Output the (X, Y) coordinate of the center of the cell containing the given text.  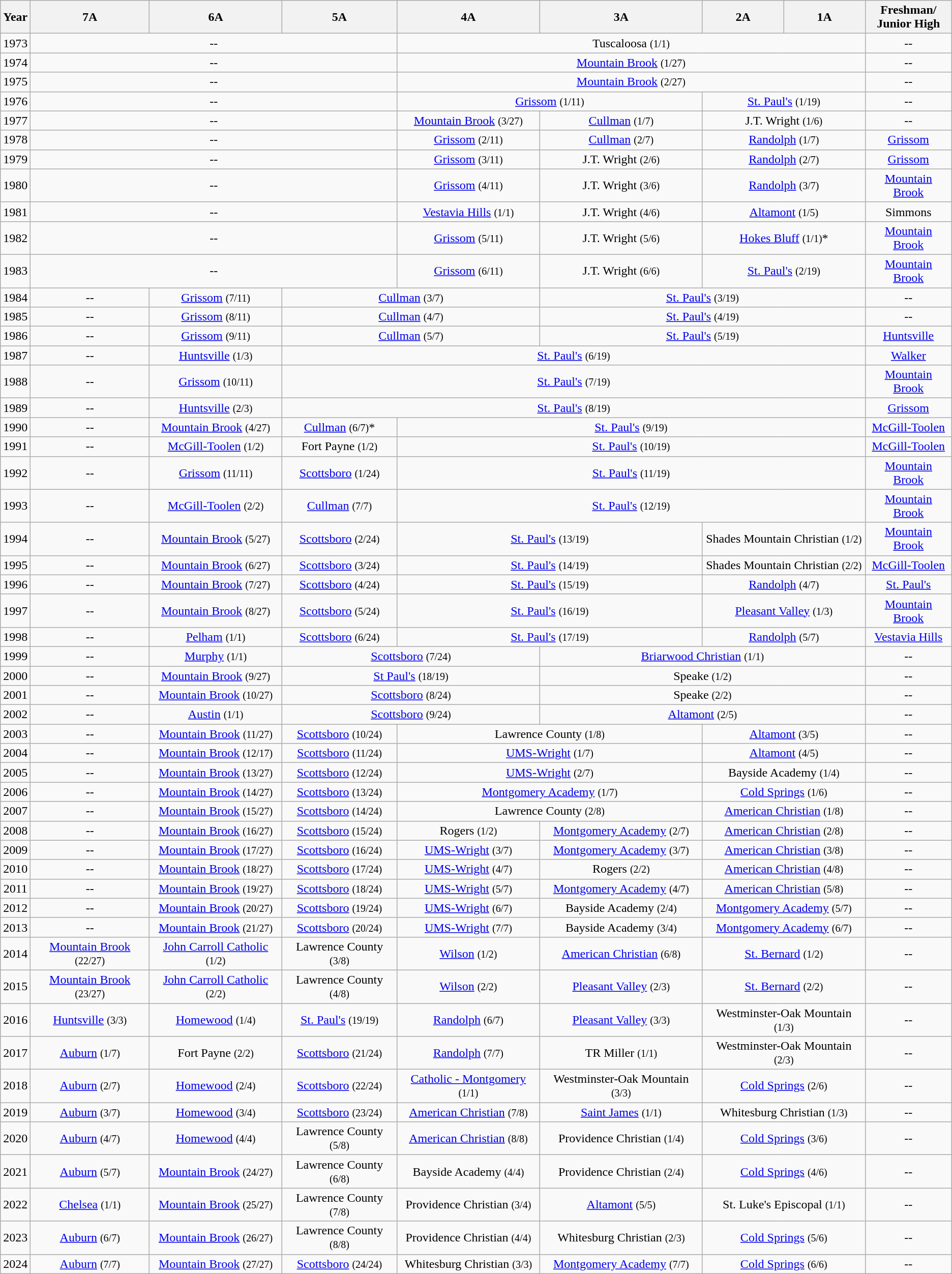
St. Paul's (19/19) (340, 1019)
Lawrence County (7/8) (340, 1204)
3A (621, 17)
Providence Christian (4/4) (468, 1238)
Pleasant Valley (2/3) (621, 987)
Briarwood Christian (1/1) (702, 656)
Mountain Brook (23/27) (90, 987)
Mountain Brook (16/27) (216, 831)
American Christian (7/8) (468, 1112)
Cold Springs (1/6) (784, 792)
St. Paul's (3/19) (702, 298)
St. Paul's (17/19) (549, 637)
Whitesburg Christian (2/3) (621, 1238)
1987 (15, 355)
1975 (15, 82)
2006 (15, 792)
Grissom (11/11) (216, 473)
Mountain Brook (17/27) (216, 850)
St. Paul's (1/19) (784, 101)
Scottsboro (22/24) (340, 1086)
2011 (15, 888)
Scottsboro (11/24) (340, 753)
Auburn (3/7) (90, 1112)
Speake (2/2) (702, 695)
Mountain Brook (25/27) (216, 1204)
6A (216, 17)
Murphy (1/1) (216, 656)
Speake (1/2) (702, 676)
Altamont (4/5) (784, 753)
Lawrence County (8/8) (340, 1238)
UMS-Wright (1/7) (549, 753)
1973 (15, 43)
Montgomery Academy (5/7) (784, 908)
4A (468, 17)
2017 (15, 1053)
Scottsboro (3/24) (340, 565)
Rogers (2/2) (621, 869)
Mountain Brook (12/17) (216, 753)
Mountain Brook (1/27) (631, 63)
Auburn (5/7) (90, 1172)
7A (90, 17)
1986 (15, 336)
Montgomery Academy (2/7) (621, 831)
American Christian (8/8) (468, 1138)
Pleasant Valley (3/3) (621, 1019)
1995 (15, 565)
Hokes Bluff (1/1)* (784, 238)
Altamont (1/5) (784, 212)
Scottsboro (18/24) (340, 888)
Homewood (1/4) (216, 1019)
Walker (908, 355)
2018 (15, 1086)
Cold Springs (6/6) (784, 1264)
2A (743, 17)
Montgomery Academy (3/7) (621, 850)
Mountain Brook (21/27) (216, 927)
American Christian (2/8) (784, 831)
Grissom (7/11) (216, 298)
Cullman (6/7)* (340, 427)
Mountain Brook (26/27) (216, 1238)
St. Bernard (2/2) (784, 987)
Lawrence County (2/8) (549, 811)
Mountain Brook (3/27) (468, 121)
Mountain Brook (9/27) (216, 676)
Bayside Academy (4/4) (468, 1172)
Wilson (2/2) (468, 987)
Mountain Brook (15/27) (216, 811)
Mountain Brook (19/27) (216, 888)
Scottsboro (17/24) (340, 869)
1991 (15, 447)
Auburn (1/7) (90, 1053)
Scottsboro (23/24) (340, 1112)
2020 (15, 1138)
Cullman (3/7) (411, 298)
UMS-Wright (7/7) (468, 927)
Scottsboro (7/24) (411, 656)
UMS-Wright (5/7) (468, 888)
St. Paul's (13/19) (549, 539)
Cullman (7/7) (340, 506)
Montgomery Academy (1/7) (549, 792)
Providence Christian (2/4) (621, 1172)
Randolph (2/7) (784, 159)
Wilson (1/2) (468, 953)
Westminster-Oak Mountain (2/3) (784, 1053)
1994 (15, 539)
Scottsboro (13/24) (340, 792)
St. Paul's (2/19) (784, 271)
1990 (15, 427)
2012 (15, 908)
Lawrence County (6/8) (340, 1172)
St. Paul's (10/19) (631, 447)
Bayside Academy (3/4) (621, 927)
UMS-Wright (6/7) (468, 908)
1996 (15, 584)
St. Paul's (8/19) (574, 408)
St. Paul's (11/19) (631, 473)
J.T. Wright (1/6) (784, 121)
Mountain Brook (22/27) (90, 953)
5A (340, 17)
Scottsboro (19/24) (340, 908)
1979 (15, 159)
1984 (15, 298)
1998 (15, 637)
Year (15, 17)
Shades Mountain Christian (2/2) (784, 565)
Mountain Brook (4/27) (216, 427)
Vestavia Hills (1/1) (468, 212)
Saint James (1/1) (621, 1112)
1992 (15, 473)
St Paul's (18/19) (411, 676)
1974 (15, 63)
Auburn (2/7) (90, 1086)
Scottsboro (5/24) (340, 610)
Mountain Brook (11/27) (216, 734)
Homewood (2/4) (216, 1086)
Homewood (4/4) (216, 1138)
Simmons (908, 212)
Scottsboro (9/24) (411, 715)
1985 (15, 317)
2024 (15, 1264)
St. Paul's (15/19) (549, 584)
1981 (15, 212)
Mountain Brook (6/27) (216, 565)
Freshman/Junior High (908, 17)
Grissom (8/11) (216, 317)
1982 (15, 238)
1993 (15, 506)
Pleasant Valley (1/3) (784, 610)
Mountain Brook (13/27) (216, 773)
Scottsboro (21/24) (340, 1053)
J.T. Wright (6/6) (621, 271)
2004 (15, 753)
Scottsboro (6/24) (340, 637)
St. Paul's (6/19) (574, 355)
Scottsboro (24/24) (340, 1264)
Grissom (4/11) (468, 185)
Cullman (2/7) (621, 140)
American Christian (6/8) (621, 953)
Tuscaloosa (1/1) (631, 43)
Providence Christian (3/4) (468, 1204)
Scottsboro (10/24) (340, 734)
Homewood (3/4) (216, 1112)
American Christian (4/8) (784, 869)
1999 (15, 656)
Austin (1/1) (216, 715)
2019 (15, 1112)
Bayside Academy (2/4) (621, 908)
Auburn (4/7) (90, 1138)
John Carroll Catholic (2/2) (216, 987)
Altamont (2/5) (702, 715)
UMS-Wright (4/7) (468, 869)
Montgomery Academy (7/7) (621, 1264)
Mountain Brook (7/27) (216, 584)
McGill-Toolen (1/2) (216, 447)
1988 (15, 381)
Grissom (3/11) (468, 159)
Lawrence County (4/8) (340, 987)
Cold Springs (3/6) (784, 1138)
2009 (15, 850)
Providence Christian (1/4) (621, 1138)
Whitesburg Christian (1/3) (784, 1112)
2015 (15, 987)
Altamont (3/5) (784, 734)
Chelsea (1/1) (90, 1204)
St. Paul's (4/19) (702, 317)
1976 (15, 101)
2007 (15, 811)
John Carroll Catholic (1/2) (216, 953)
Grissom (1/11) (549, 101)
Randolph (3/7) (784, 185)
Grissom (2/11) (468, 140)
Huntsville (2/3) (216, 408)
St. Paul's (9/19) (631, 427)
TR Miller (1/1) (621, 1053)
Vestavia Hills (908, 637)
St. Paul's (12/19) (631, 506)
Cold Springs (4/6) (784, 1172)
Grissom (10/11) (216, 381)
Fort Payne (1/2) (340, 447)
Randolph (1/7) (784, 140)
2010 (15, 869)
2008 (15, 831)
Cullman (4/7) (411, 317)
Huntsville (1/3) (216, 355)
Mountain Brook (5/27) (216, 539)
Westminster-Oak Mountain (1/3) (784, 1019)
Scottsboro (12/24) (340, 773)
Rogers (1/2) (468, 831)
2005 (15, 773)
St. Paul's (14/19) (549, 565)
American Christian (3/8) (784, 850)
Cold Springs (5/6) (784, 1238)
Altamont (5/5) (621, 1204)
Westminster-Oak Mountain (3/3) (621, 1086)
Montgomery Academy (6/7) (784, 927)
1997 (15, 610)
Whitesburg Christian (3/3) (468, 1264)
UMS-Wright (3/7) (468, 850)
2001 (15, 695)
1980 (15, 185)
Scottsboro (8/24) (411, 695)
Fort Payne (2/2) (216, 1053)
Pelham (1/1) (216, 637)
UMS-Wright (2/7) (549, 773)
Scottsboro (20/24) (340, 927)
Scottsboro (1/24) (340, 473)
Lawrence County (5/8) (340, 1138)
2023 (15, 1238)
1989 (15, 408)
Mountain Brook (14/27) (216, 792)
Shades Mountain Christian (1/2) (784, 539)
Huntsville (3/3) (90, 1019)
Scottsboro (15/24) (340, 831)
Montgomery Academy (4/7) (621, 888)
Lawrence County (1/8) (549, 734)
2022 (15, 1204)
Auburn (6/7) (90, 1238)
Lawrence County (3/8) (340, 953)
Catholic - Montgomery (1/1) (468, 1086)
2021 (15, 1172)
St. Bernard (1/2) (784, 953)
Scottsboro (4/24) (340, 584)
Randolph (6/7) (468, 1019)
American Christian (1/8) (784, 811)
Huntsville (908, 336)
1978 (15, 140)
Randolph (5/7) (784, 637)
J.T. Wright (3/6) (621, 185)
J.T. Wright (4/6) (621, 212)
2002 (15, 715)
Scottsboro (2/24) (340, 539)
Bayside Academy (1/4) (784, 773)
Auburn (7/7) (90, 1264)
Grissom (5/11) (468, 238)
1977 (15, 121)
2013 (15, 927)
Mountain Brook (24/27) (216, 1172)
Cold Springs (2/6) (784, 1086)
St. Paul's (5/19) (702, 336)
McGill-Toolen (2/2) (216, 506)
St. Luke's Episcopal (1/1) (784, 1204)
St. Paul's (908, 584)
Mountain Brook (18/27) (216, 869)
St. Paul's (7/19) (574, 381)
Scottsboro (16/24) (340, 850)
Mountain Brook (20/27) (216, 908)
Cullman (1/7) (621, 121)
Randolph (7/7) (468, 1053)
1A (824, 17)
Grissom (9/11) (216, 336)
2014 (15, 953)
2016 (15, 1019)
2000 (15, 676)
St. Paul's (16/19) (549, 610)
Mountain Brook (27/27) (216, 1264)
Grissom (6/11) (468, 271)
1983 (15, 271)
J.T. Wright (2/6) (621, 159)
2003 (15, 734)
Scottsboro (14/24) (340, 811)
American Christian (5/8) (784, 888)
Mountain Brook (8/27) (216, 610)
Randolph (4/7) (784, 584)
Cullman (5/7) (411, 336)
Mountain Brook (10/27) (216, 695)
Mountain Brook (2/27) (631, 82)
J.T. Wright (5/6) (621, 238)
